Search for the cell housing the specified text and yield its [x, y] center coordinate. 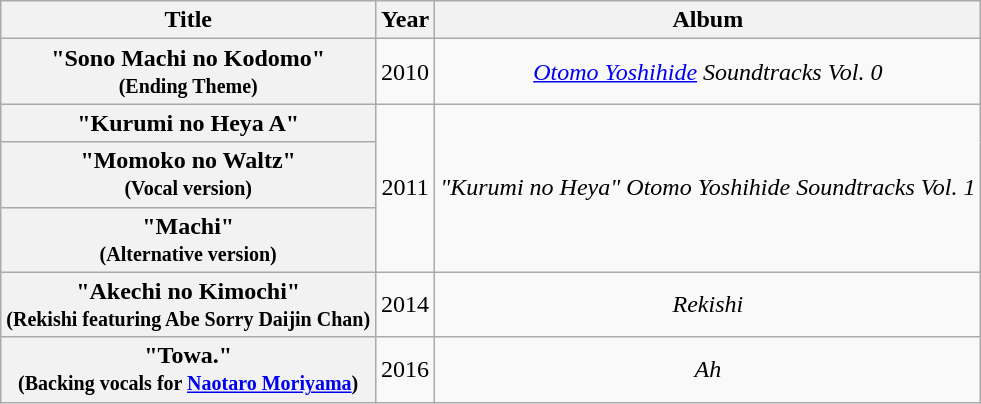
Year [406, 20]
2016 [406, 370]
Ah [708, 370]
2014 [406, 304]
"Towa."(Backing vocals for Naotaro Moriyama) [188, 370]
"Kurumi no Heya A" [188, 123]
"Kurumi no Heya" Otomo Yoshihide Soundtracks Vol. 1 [708, 188]
"Sono Machi no Kodomo"(Ending Theme) [188, 72]
"Akechi no Kimochi"(Rekishi featuring Abe Sorry Daijin Chan) [188, 304]
Otomo Yoshihide Soundtracks Vol. 0 [708, 72]
Title [188, 20]
"Machi"(Alternative version) [188, 240]
2010 [406, 72]
"Momoko no Waltz"(Vocal version) [188, 174]
Rekishi [708, 304]
2011 [406, 188]
Album [708, 20]
